Locate the cell with the specified text and output its [X, Y] center coordinate. 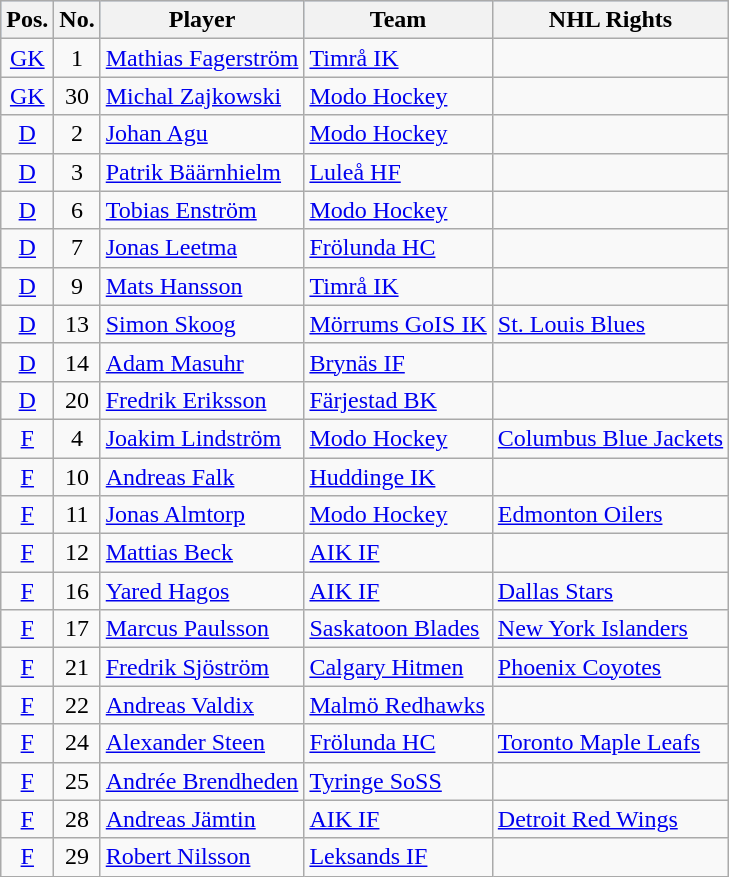
4 [77, 438]
Edmonton Oilers [610, 515]
Dallas Stars [610, 591]
Patrik Bäärnhielm [202, 172]
Adam Masuhr [202, 362]
New York Islanders [610, 629]
Fredrik Eriksson [202, 400]
9 [77, 286]
14 [77, 362]
1 [77, 58]
Andreas Falk [202, 477]
Malmö Redhawks [398, 705]
20 [77, 400]
Saskatoon Blades [398, 629]
21 [77, 667]
29 [77, 857]
3 [77, 172]
Calgary Hitmen [398, 667]
7 [77, 248]
2 [77, 134]
Detroit Red Wings [610, 819]
Andreas Valdix [202, 705]
Jonas Almtorp [202, 515]
28 [77, 819]
Alexander Steen [202, 743]
Fredrik Sjöström [202, 667]
Andrée Brendheden [202, 781]
Robert Nilsson [202, 857]
22 [77, 705]
Team [398, 20]
Jonas Leetma [202, 248]
Simon Skoog [202, 324]
Luleå HF [398, 172]
17 [77, 629]
11 [77, 515]
24 [77, 743]
Joakim Lindström [202, 438]
Player [202, 20]
Färjestad BK [398, 400]
Pos. [28, 20]
16 [77, 591]
Mathias Fagerström [202, 58]
NHL Rights [610, 20]
Huddinge IK [398, 477]
6 [77, 210]
30 [77, 96]
Mörrums GoIS IK [398, 324]
Mats Hansson [202, 286]
10 [77, 477]
Michal Zajkowski [202, 96]
Tyringe SoSS [398, 781]
Marcus Paulsson [202, 629]
Mattias Beck [202, 553]
Yared Hagos [202, 591]
12 [77, 553]
Toronto Maple Leafs [610, 743]
Brynäs IF [398, 362]
Phoenix Coyotes [610, 667]
13 [77, 324]
No. [77, 20]
St. Louis Blues [610, 324]
Columbus Blue Jackets [610, 438]
Leksands IF [398, 857]
Tobias Enström [202, 210]
25 [77, 781]
Johan Agu [202, 134]
Andreas Jämtin [202, 819]
